Output the [X, Y] coordinate of the center of the cell containing the given text.  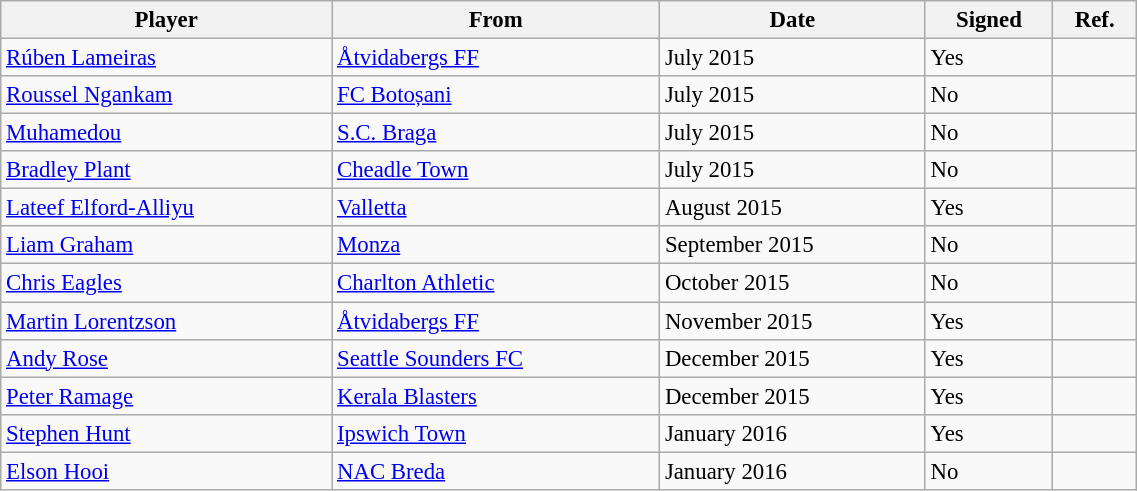
Liam Graham [166, 245]
FC Botoșani [496, 95]
Date [793, 20]
August 2015 [793, 208]
Roussel Ngankam [166, 95]
Peter Ramage [166, 396]
S.C. Braga [496, 133]
Elson Hooi [166, 471]
From [496, 20]
Chris Eagles [166, 283]
Kerala Blasters [496, 396]
Lateef Elford-Alliyu [166, 208]
Ipswich Town [496, 433]
Player [166, 20]
November 2015 [793, 321]
Martin Lorentzson [166, 321]
Valletta [496, 208]
Andy Rose [166, 358]
Stephen Hunt [166, 433]
Charlton Athletic [496, 283]
Ref. [1095, 20]
October 2015 [793, 283]
Signed [988, 20]
Bradley Plant [166, 170]
Monza [496, 245]
Cheadle Town [496, 170]
Seattle Sounders FC [496, 358]
Muhamedou [166, 133]
NAC Breda [496, 471]
September 2015 [793, 245]
Rúben Lameiras [166, 58]
